From the cell containing the given text, extract its center point as (x, y) coordinate. 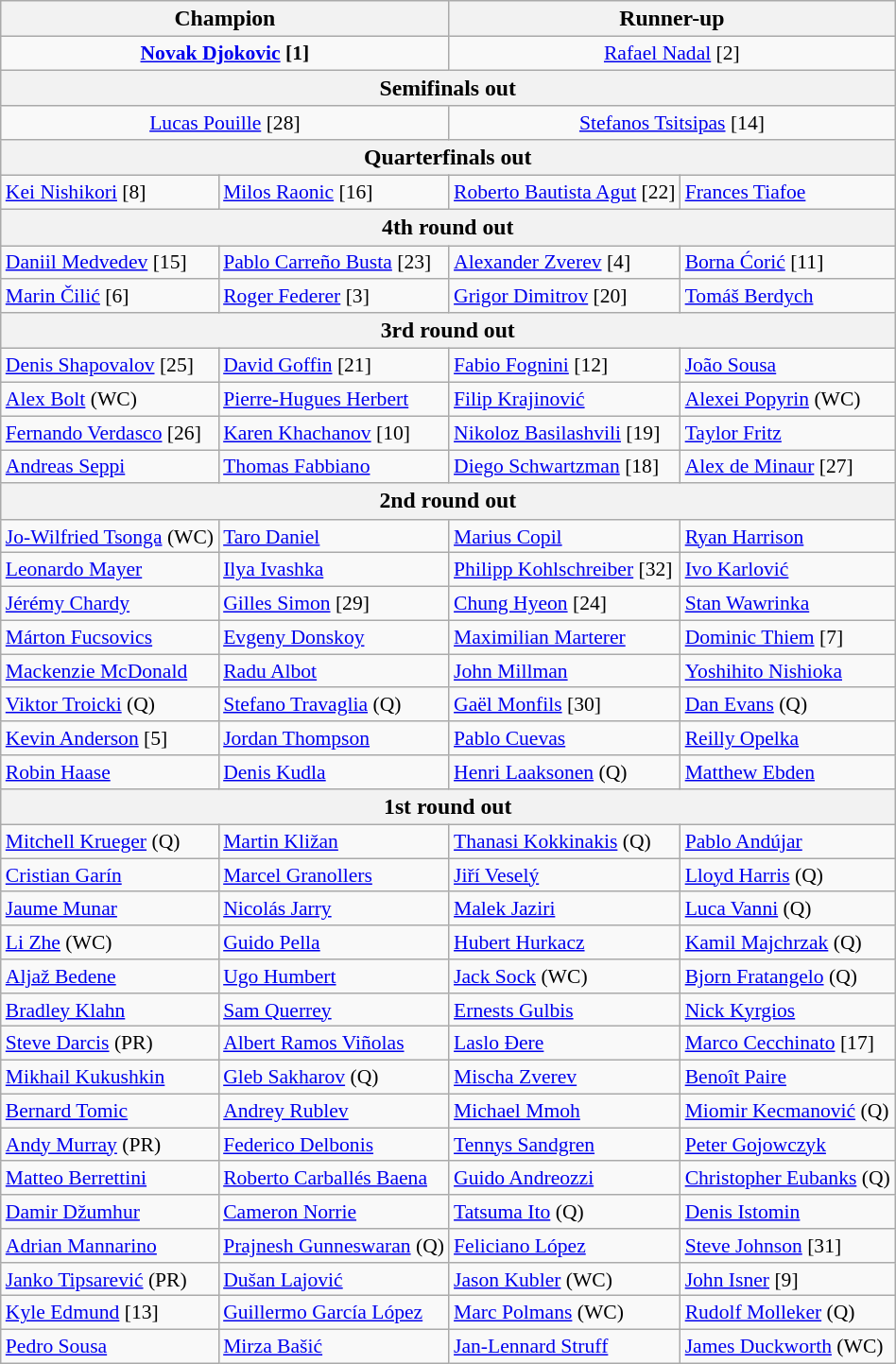
Tomáš Berdych (788, 297)
Diego Schwartzman [18] (565, 467)
Tatsuma Ito (Q) (565, 1212)
Ugo Humbert (334, 976)
Stefano Travaglia (Q) (334, 705)
Denis Kudla (334, 772)
Nikoloz Basilashvili [19] (565, 433)
Thanasi Kokkinakis (Q) (565, 842)
Mackenzie McDonald (110, 671)
Mitchell Krueger (Q) (110, 842)
Champion (225, 19)
Alexander Zverev [4] (565, 263)
Dan Evans (Q) (788, 705)
Henri Laaksonen (Q) (565, 772)
Borna Ćorić [11] (788, 263)
Ilya Ivashka (334, 570)
Alexei Popyrin (WC) (788, 400)
Stefanos Tsitsipas [14] (672, 124)
Sam Querrey (334, 1010)
Márton Fucsovics (110, 637)
Dušan Lajović (334, 1280)
Roberto Carballés Baena (334, 1179)
Ernests Gulbis (565, 1010)
Denis Istomin (788, 1212)
Maximilian Marterer (565, 637)
Pierre-Hugues Herbert (334, 400)
Li Zhe (WC) (110, 942)
Chung Hyeon [24] (565, 604)
Pablo Carreño Busta [23] (334, 263)
Mischa Zverev (565, 1078)
Gaël Monfils [30] (565, 705)
Pablo Cuevas (565, 738)
Marius Copil (565, 537)
Marin Čilić [6] (110, 297)
Ryan Harrison (788, 537)
Jiří Veselý (565, 875)
Daniil Medvedev [15] (110, 263)
Damir Džumhur (110, 1212)
Peter Gojowczyk (788, 1145)
Milos Raonic [16] (334, 193)
Robin Haase (110, 772)
Viktor Troicki (Q) (110, 705)
James Duckworth (WC) (788, 1347)
Thomas Fabbiano (334, 467)
Alex de Minaur [27] (788, 467)
Karen Khachanov [10] (334, 433)
Marco Cecchinato [17] (788, 1044)
Leonardo Mayer (110, 570)
3rd round out (448, 331)
Guido Pella (334, 942)
Feliciano López (565, 1246)
Jo-Wilfried Tsonga (WC) (110, 537)
Stan Wawrinka (788, 604)
Jason Kubler (WC) (565, 1280)
Nicolás Jarry (334, 909)
Benoît Paire (788, 1078)
Lloyd Harris (Q) (788, 875)
John Isner [9] (788, 1280)
1st round out (448, 807)
Aljaž Bedene (110, 976)
Ivo Karlović (788, 570)
Fabio Fognini [12] (565, 366)
Reilly Opelka (788, 738)
Fernando Verdasco [26] (110, 433)
Rudolf Molleker (Q) (788, 1313)
Lucas Pouille [28] (225, 124)
Novak Djokovic [1] (225, 54)
Martin Kližan (334, 842)
Runner-up (672, 19)
Prajnesh Gunneswaran (Q) (334, 1246)
Mirza Bašić (334, 1347)
Radu Albot (334, 671)
Cameron Norrie (334, 1212)
Nick Kyrgios (788, 1010)
Jaume Munar (110, 909)
Andrey Rublev (334, 1112)
2nd round out (448, 502)
Andreas Seppi (110, 467)
Matteo Berrettini (110, 1179)
Filip Krajinović (565, 400)
Bernard Tomic (110, 1112)
Kei Nishikori [8] (110, 193)
Federico Delbonis (334, 1145)
Michael Mmoh (565, 1112)
David Goffin [21] (334, 366)
Mikhail Kukushkin (110, 1078)
Luca Vanni (Q) (788, 909)
Pablo Andújar (788, 842)
Jordan Thompson (334, 738)
Jack Sock (WC) (565, 976)
Matthew Ebden (788, 772)
Alex Bolt (WC) (110, 400)
Bradley Klahn (110, 1010)
Quarterfinals out (448, 158)
Malek Jaziri (565, 909)
Adrian Mannarino (110, 1246)
Marcel Granollers (334, 875)
Miomir Kecmanović (Q) (788, 1112)
Kamil Majchrzak (Q) (788, 942)
Marc Polmans (WC) (565, 1313)
Tennys Sandgren (565, 1145)
Andy Murray (PR) (110, 1145)
Christopher Eubanks (Q) (788, 1179)
Yoshihito Nishioka (788, 671)
Roger Federer [3] (334, 297)
Guido Andreozzi (565, 1179)
John Millman (565, 671)
Kyle Edmund [13] (110, 1313)
Rafael Nadal [2] (672, 54)
Laslo Đere (565, 1044)
Taro Daniel (334, 537)
Janko Tipsarević (PR) (110, 1280)
4th round out (448, 228)
Frances Tiafoe (788, 193)
Taylor Fritz (788, 433)
João Sousa (788, 366)
Grigor Dimitrov [20] (565, 297)
Steve Johnson [31] (788, 1246)
Roberto Bautista Agut [22] (565, 193)
Jan-Lennard Struff (565, 1347)
Gleb Sakharov (Q) (334, 1078)
Semifinals out (448, 89)
Cristian Garín (110, 875)
Pedro Sousa (110, 1347)
Guillermo García López (334, 1313)
Gilles Simon [29] (334, 604)
Kevin Anderson [5] (110, 738)
Hubert Hurkacz (565, 942)
Jérémy Chardy (110, 604)
Dominic Thiem [7] (788, 637)
Philipp Kohlschreiber [32] (565, 570)
Evgeny Donskoy (334, 637)
Denis Shapovalov [25] (110, 366)
Bjorn Fratangelo (Q) (788, 976)
Steve Darcis (PR) (110, 1044)
Albert Ramos Viñolas (334, 1044)
